Capture the cell that displays the provided text and extract its [X, Y] central coordinate. 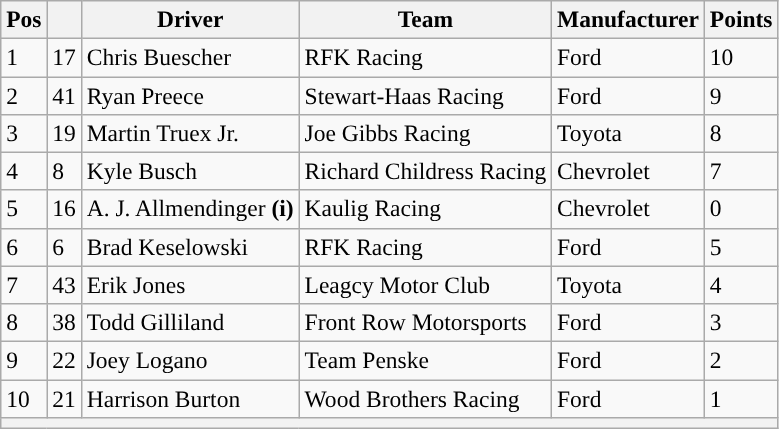
Points [741, 19]
Kyle Busch [190, 171]
Martin Truex Jr. [190, 133]
Wood Brothers Racing [425, 398]
38 [64, 322]
41 [64, 95]
Todd Gilliland [190, 322]
Driver [190, 19]
Pos [24, 19]
Ryan Preece [190, 95]
Chris Buescher [190, 57]
Kaulig Racing [425, 209]
Manufacturer [628, 19]
Harrison Burton [190, 398]
Team Penske [425, 360]
19 [64, 133]
16 [64, 209]
Erik Jones [190, 285]
Team [425, 19]
Joe Gibbs Racing [425, 133]
17 [64, 57]
21 [64, 398]
Joey Logano [190, 360]
22 [64, 360]
43 [64, 285]
Richard Childress Racing [425, 171]
A. J. Allmendinger (i) [190, 209]
Stewart-Haas Racing [425, 95]
0 [741, 209]
Leagcy Motor Club [425, 285]
Front Row Motorsports [425, 322]
Brad Keselowski [190, 247]
